Identify which cell holds the provided text, then report its [x, y] central coordinate. 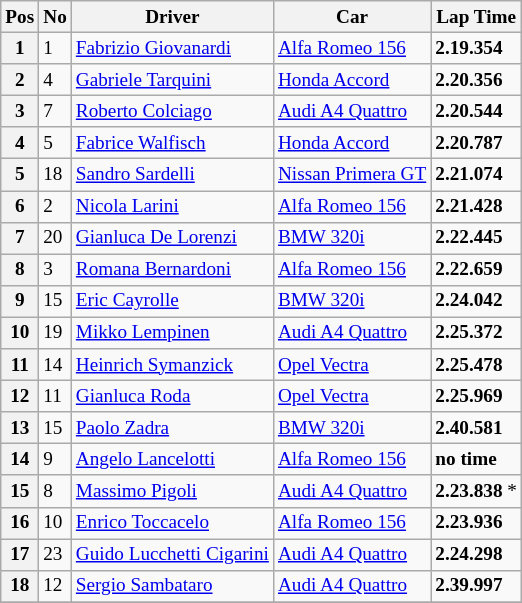
2.22.445 [476, 238]
6 [20, 206]
Heinrich Symanzick [172, 365]
Nissan Primera GT [352, 175]
16 [20, 523]
Driver [172, 17]
Mikko Lempinen [172, 333]
2.23.838 * [476, 491]
2.20.787 [476, 143]
Angelo Lancelotti [172, 460]
Car [352, 17]
2.20.356 [476, 80]
2.24.298 [476, 554]
Nicola Larini [172, 206]
Fabrice Walfisch [172, 143]
2.40.581 [476, 428]
2.25.969 [476, 396]
Sandro Sardelli [172, 175]
2.22.659 [476, 270]
2.23.936 [476, 523]
no time [476, 460]
No [56, 17]
Enrico Toccacelo [172, 523]
20 [56, 238]
2.39.997 [476, 586]
17 [20, 554]
Romana Bernardoni [172, 270]
Gianluca Roda [172, 396]
Eric Cayrolle [172, 301]
2.25.372 [476, 333]
Sergio Sambataro [172, 586]
Pos [20, 17]
2.21.074 [476, 175]
Lap Time [476, 17]
Massimo Pigoli [172, 491]
2.25.478 [476, 365]
2.21.428 [476, 206]
Guido Lucchetti Cigarini [172, 554]
13 [20, 428]
Roberto Colciago [172, 111]
Fabrizio Giovanardi [172, 48]
19 [56, 333]
23 [56, 554]
2.19.354 [476, 48]
Paolo Zadra [172, 428]
Gabriele Tarquini [172, 80]
2.20.544 [476, 111]
2.24.042 [476, 301]
Gianluca De Lorenzi [172, 238]
